Search for the cell housing the specified text and yield its [x, y] center coordinate. 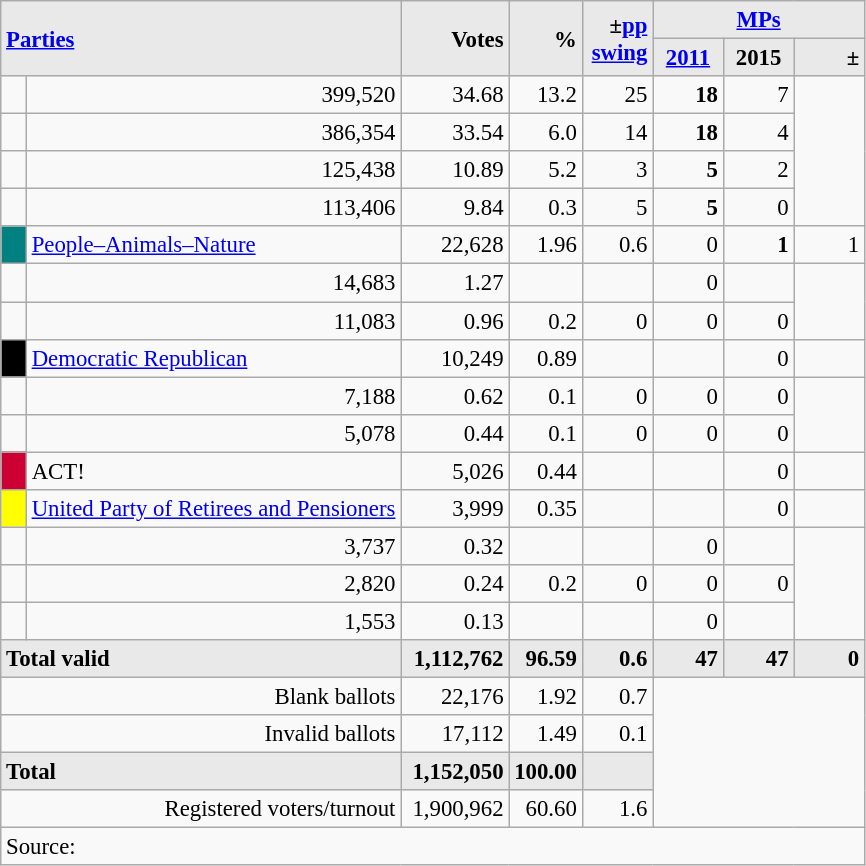
1,900,962 [455, 809]
22,628 [455, 245]
113,406 [213, 208]
Votes [455, 38]
4 [758, 133]
2 [758, 170]
60.60 [546, 809]
7 [758, 95]
0.7 [618, 697]
33.54 [455, 133]
±pp swing [618, 38]
17,112 [455, 734]
ACT! [213, 471]
Parties [201, 38]
0.3 [546, 208]
1,553 [213, 621]
34.68 [455, 95]
% [546, 38]
3,999 [455, 509]
Source: [433, 847]
0.24 [455, 584]
0.35 [546, 509]
United Party of Retirees and Pensioners [213, 509]
1.49 [546, 734]
2015 [758, 58]
0.13 [455, 621]
5.2 [546, 170]
1.92 [546, 697]
0.96 [455, 321]
9.84 [455, 208]
1,152,050 [455, 772]
Total [201, 772]
22,176 [455, 697]
5,026 [455, 471]
125,438 [213, 170]
Registered voters/turnout [201, 809]
People–Animals–Nature [213, 245]
1.6 [618, 809]
3 [618, 170]
386,354 [213, 133]
2,820 [213, 584]
6.0 [546, 133]
Blank ballots [201, 697]
14,683 [213, 283]
3,737 [213, 546]
7,188 [213, 396]
10.89 [455, 170]
5,078 [213, 433]
100.00 [546, 772]
Democratic Republican [213, 358]
11,083 [213, 321]
MPs [759, 20]
Total valid [201, 659]
0.89 [546, 358]
10,249 [455, 358]
Invalid ballots [201, 734]
1.96 [546, 245]
2011 [688, 58]
13.2 [546, 95]
0.62 [455, 396]
1.27 [455, 283]
399,520 [213, 95]
0.32 [455, 546]
14 [618, 133]
96.59 [546, 659]
1,112,762 [455, 659]
25 [618, 95]
± [830, 58]
